Scan for the cell matching the given text and deliver its (X, Y) coordinate at center. 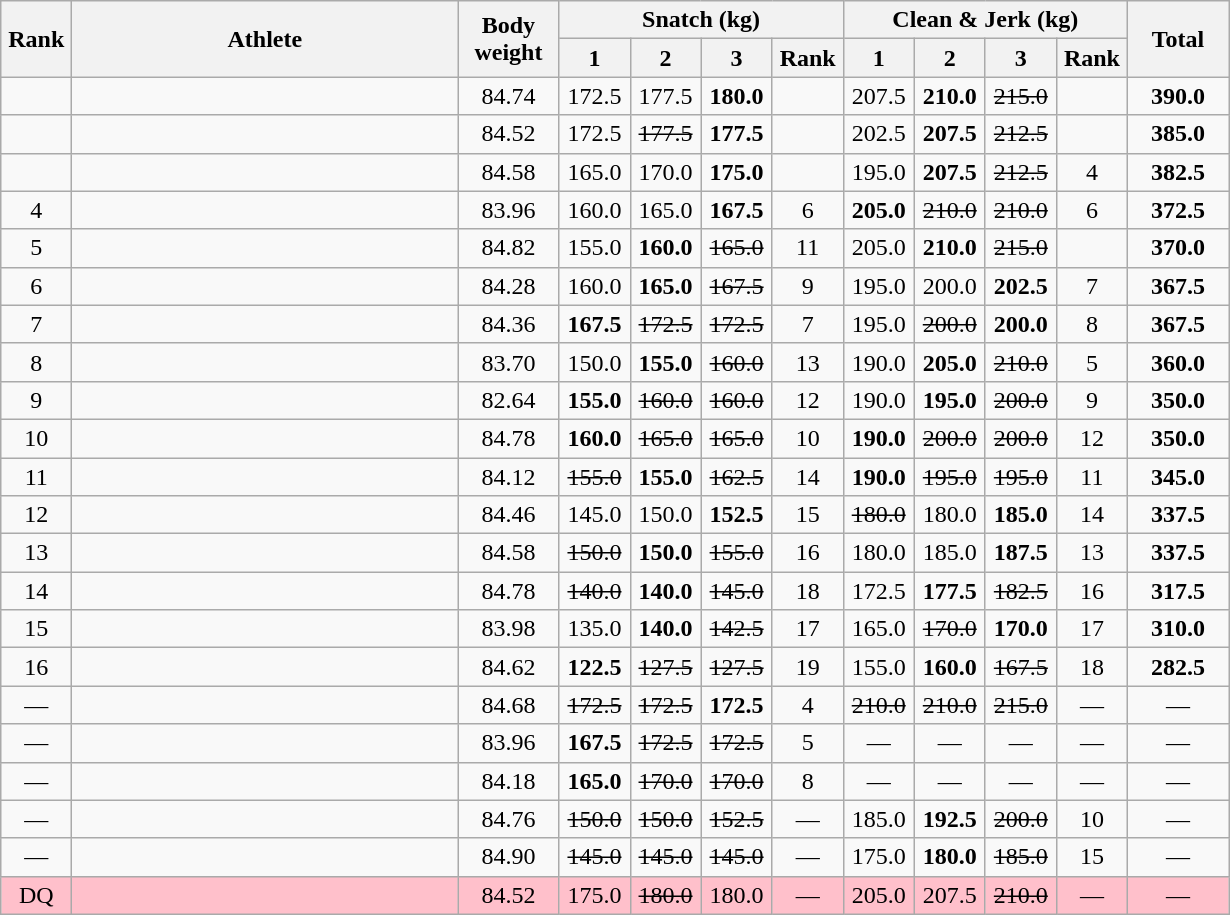
84.36 (508, 324)
317.5 (1178, 591)
282.5 (1178, 667)
372.5 (1178, 210)
142.5 (736, 629)
84.28 (508, 286)
84.18 (508, 781)
83.70 (508, 362)
84.62 (508, 667)
84.76 (508, 819)
84.46 (508, 515)
360.0 (1178, 362)
84.68 (508, 705)
310.0 (1178, 629)
DQ (36, 895)
Total (1178, 39)
122.5 (594, 667)
19 (808, 667)
84.74 (508, 96)
162.5 (736, 477)
192.5 (950, 819)
390.0 (1178, 96)
370.0 (1178, 248)
382.5 (1178, 172)
84.12 (508, 477)
187.5 (1020, 553)
83.98 (508, 629)
84.90 (508, 857)
345.0 (1178, 477)
84.82 (508, 248)
Snatch (kg) (701, 20)
Body weight (508, 39)
182.5 (1020, 591)
385.0 (1178, 134)
Clean & Jerk (kg) (985, 20)
82.64 (508, 400)
Athlete (265, 39)
135.0 (594, 629)
